Extract the (X, Y) coordinate from the center of the cell holding the provided text.  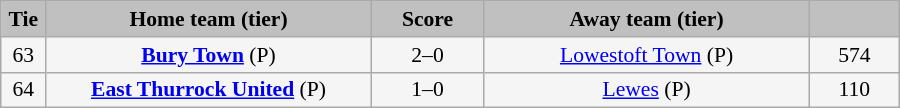
2–0 (427, 55)
Score (427, 19)
Tie (24, 19)
Bury Town (P) (209, 55)
574 (854, 55)
63 (24, 55)
Lowestoft Town (P) (647, 55)
Away team (tier) (647, 19)
1–0 (427, 90)
Lewes (P) (647, 90)
64 (24, 90)
East Thurrock United (P) (209, 90)
110 (854, 90)
Home team (tier) (209, 19)
